For the text-containing cell, return its midpoint in (x, y) coordinate format. 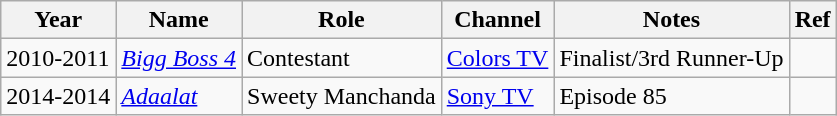
Colors TV (498, 58)
Year (58, 20)
Channel (498, 20)
Sweety Manchanda (342, 96)
2010-2011 (58, 58)
Episode 85 (672, 96)
Name (179, 20)
Contestant (342, 58)
Role (342, 20)
Adaalat (179, 96)
Finalist/3rd Runner-Up (672, 58)
Notes (672, 20)
2014-2014 (58, 96)
Bigg Boss 4 (179, 58)
Ref (812, 20)
Sony TV (498, 96)
